From the cell containing the given text, extract its center point as (X, Y) coordinate. 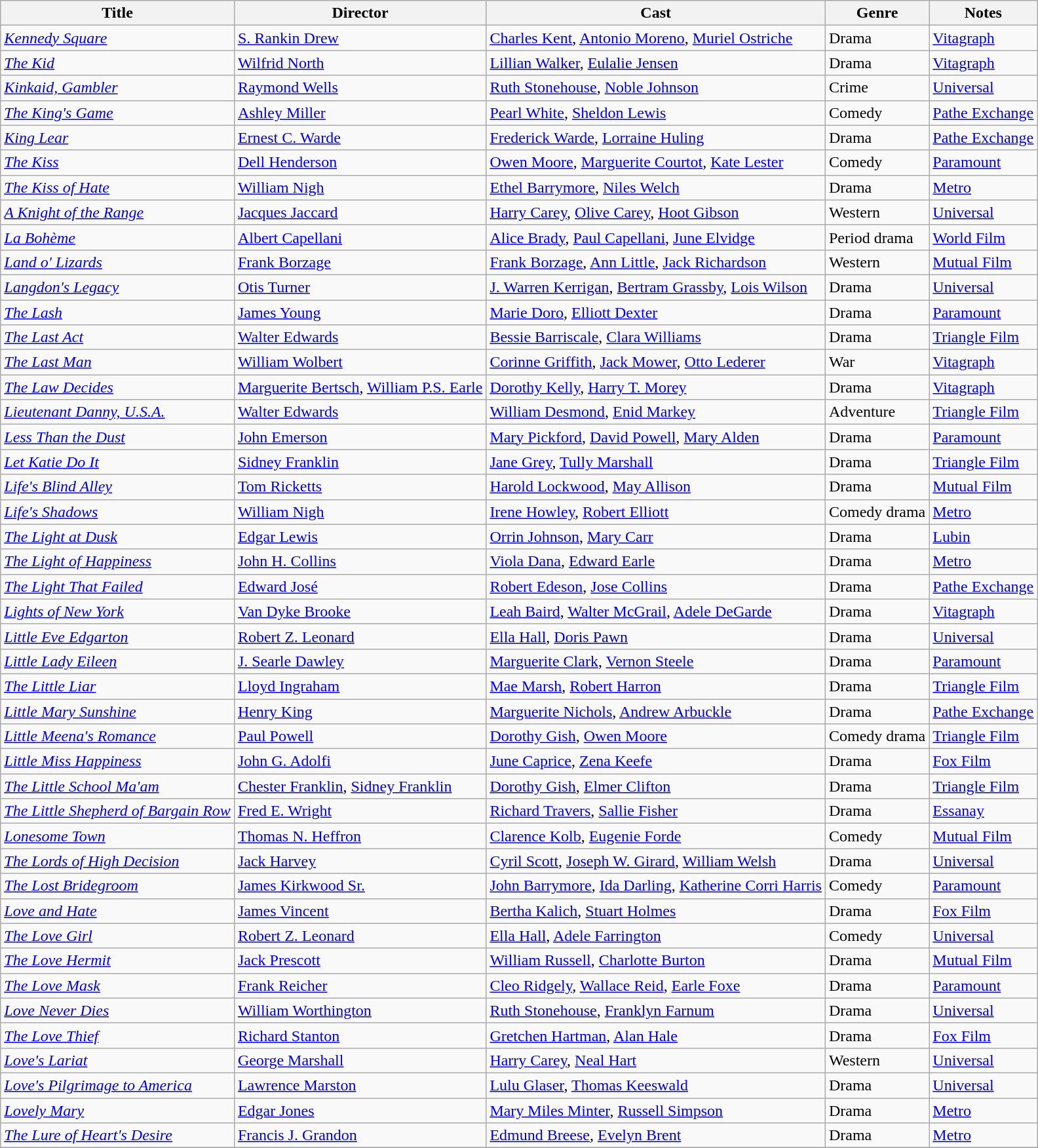
Less Than the Dust (118, 437)
Frederick Warde, Lorraine Huling (656, 138)
Dorothy Gish, Owen Moore (656, 737)
The Last Act (118, 337)
Alice Brady, Paul Capellani, June Elvidge (656, 237)
The Light of Happiness (118, 562)
Irene Howley, Robert Elliott (656, 512)
Kinkaid, Gambler (118, 88)
Paul Powell (360, 737)
John Emerson (360, 437)
Little Miss Happiness (118, 761)
Mary Pickford, David Powell, Mary Alden (656, 437)
William Desmond, Enid Markey (656, 412)
Jack Harvey (360, 861)
The Little School Ma'am (118, 786)
The Love Girl (118, 936)
Thomas N. Heffron (360, 836)
Lights of New York (118, 611)
Otis Turner (360, 287)
James Young (360, 313)
Ethel Barrymore, Niles Welch (656, 187)
Harry Carey, Olive Carey, Hoot Gibson (656, 212)
Gretchen Hartman, Alan Hale (656, 1035)
Albert Capellani (360, 237)
William Russell, Charlotte Burton (656, 961)
The Kiss of Hate (118, 187)
Jane Grey, Tully Marshall (656, 462)
Adventure (877, 412)
Bertha Kalich, Stuart Holmes (656, 911)
George Marshall (360, 1060)
World Film (983, 237)
Orrin Johnson, Mary Carr (656, 537)
Jacques Jaccard (360, 212)
The Lost Bridegroom (118, 886)
Edmund Breese, Evelyn Brent (656, 1136)
John H. Collins (360, 562)
Lieutenant Danny, U.S.A. (118, 412)
The Lure of Heart's Desire (118, 1136)
Van Dyke Brooke (360, 611)
The Love Mask (118, 985)
Tom Ricketts (360, 487)
Sidney Franklin (360, 462)
Dorothy Gish, Elmer Clifton (656, 786)
Land o' Lizards (118, 262)
Little Eve Edgarton (118, 636)
Marguerite Bertsch, William P.S. Earle (360, 387)
The Lash (118, 313)
J. Warren Kerrigan, Bertram Grassby, Lois Wilson (656, 287)
Harry Carey, Neal Hart (656, 1060)
The Law Decides (118, 387)
Lovely Mary (118, 1111)
Robert Edeson, Jose Collins (656, 586)
Lubin (983, 537)
Bessie Barriscale, Clara Williams (656, 337)
Little Meena's Romance (118, 737)
Viola Dana, Edward Earle (656, 562)
William Worthington (360, 1010)
Lulu Glaser, Thomas Keeswald (656, 1085)
Ruth Stonehouse, Franklyn Farnum (656, 1010)
June Caprice, Zena Keefe (656, 761)
Director (360, 13)
The Last Man (118, 362)
Title (118, 13)
Marguerite Nichols, Andrew Arbuckle (656, 711)
Harold Lockwood, May Allison (656, 487)
Mae Marsh, Robert Harron (656, 686)
The Love Hermit (118, 961)
The Light at Dusk (118, 537)
Lawrence Marston (360, 1085)
The Kid (118, 63)
Richard Stanton (360, 1035)
Kennedy Square (118, 38)
The Lords of High Decision (118, 861)
Crime (877, 88)
Frank Borzage (360, 262)
Fred E. Wright (360, 811)
King Lear (118, 138)
S. Rankin Drew (360, 38)
Dorothy Kelly, Harry T. Morey (656, 387)
Owen Moore, Marguerite Courtot, Kate Lester (656, 163)
Edward José (360, 586)
Clarence Kolb, Eugenie Forde (656, 836)
Chester Franklin, Sidney Franklin (360, 786)
Ernest C. Warde (360, 138)
A Knight of the Range (118, 212)
Ruth Stonehouse, Noble Johnson (656, 88)
The King's Game (118, 113)
Love Never Dies (118, 1010)
The Love Thief (118, 1035)
Love's Lariat (118, 1060)
Pearl White, Sheldon Lewis (656, 113)
Little Lady Eileen (118, 661)
Langdon's Legacy (118, 287)
Marguerite Clark, Vernon Steele (656, 661)
Wilfrid North (360, 63)
Let Katie Do It (118, 462)
Marie Doro, Elliott Dexter (656, 313)
John Barrymore, Ida Darling, Katherine Corri Harris (656, 886)
Edgar Jones (360, 1111)
Leah Baird, Walter McGrail, Adele DeGarde (656, 611)
Jack Prescott (360, 961)
The Little Shepherd of Bargain Row (118, 811)
The Light That Failed (118, 586)
Francis J. Grandon (360, 1136)
Charles Kent, Antonio Moreno, Muriel Ostriche (656, 38)
Raymond Wells (360, 88)
Lillian Walker, Eulalie Jensen (656, 63)
James Kirkwood Sr. (360, 886)
Henry King (360, 711)
Ashley Miller (360, 113)
Frank Borzage, Ann Little, Jack Richardson (656, 262)
Corinne Griffith, Jack Mower, Otto Lederer (656, 362)
Lonesome Town (118, 836)
Edgar Lewis (360, 537)
John G. Adolfi (360, 761)
Life's Shadows (118, 512)
Cast (656, 13)
Mary Miles Minter, Russell Simpson (656, 1111)
Cyril Scott, Joseph W. Girard, William Welsh (656, 861)
War (877, 362)
J. Searle Dawley (360, 661)
Dell Henderson (360, 163)
Ella Hall, Doris Pawn (656, 636)
James Vincent (360, 911)
Love and Hate (118, 911)
Love's Pilgrimage to America (118, 1085)
William Wolbert (360, 362)
Frank Reicher (360, 985)
The Kiss (118, 163)
The Little Liar (118, 686)
Ella Hall, Adele Farrington (656, 936)
Cleo Ridgely, Wallace Reid, Earle Foxe (656, 985)
Richard Travers, Sallie Fisher (656, 811)
Life's Blind Alley (118, 487)
Little Mary Sunshine (118, 711)
Notes (983, 13)
La Bohème (118, 237)
Period drama (877, 237)
Genre (877, 13)
Lloyd Ingraham (360, 686)
Essanay (983, 811)
